Output the [x, y] coordinate of the center of the cell containing the given text.  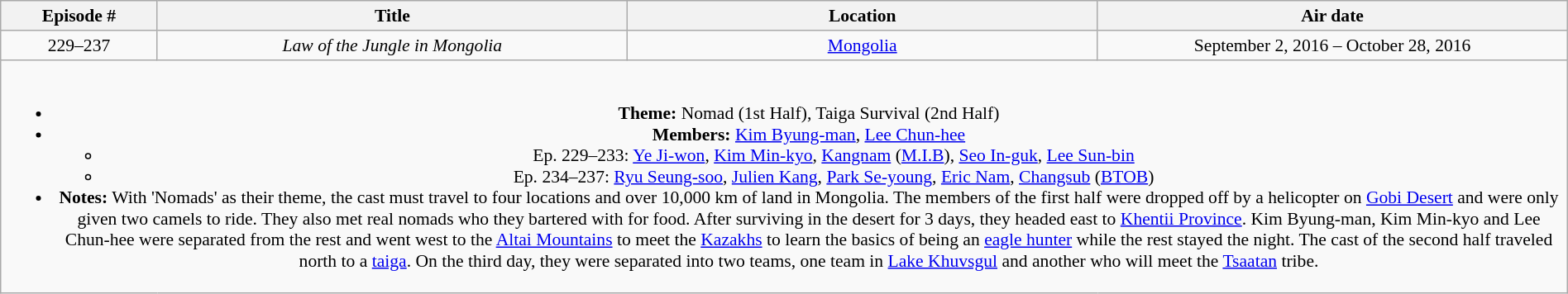
Episode # [79, 16]
Location [863, 16]
Law of the Jungle in Mongolia [392, 45]
September 2, 2016 – October 28, 2016 [1332, 45]
Air date [1332, 16]
Title [392, 16]
229–237 [79, 45]
Mongolia [863, 45]
